Output the [X, Y] coordinate of the center of the cell containing the given text.  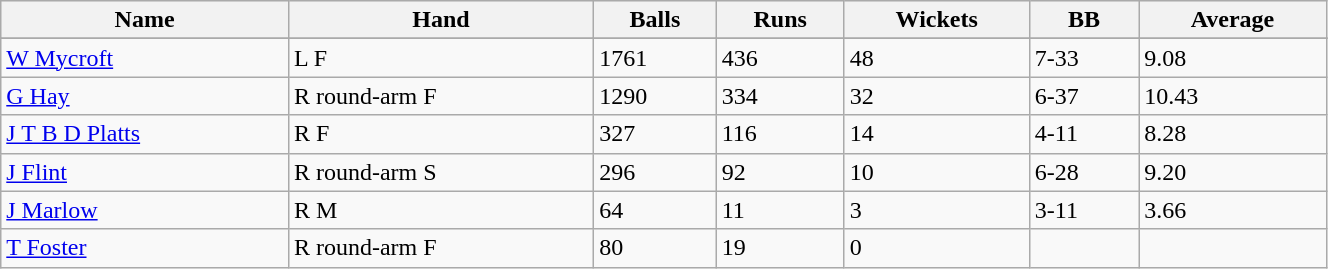
BB [1084, 20]
3.66 [1233, 210]
19 [780, 248]
3 [936, 210]
1761 [656, 58]
92 [780, 172]
14 [936, 134]
7-33 [1084, 58]
6-28 [1084, 172]
Wickets [936, 20]
64 [656, 210]
48 [936, 58]
R M [440, 210]
10.43 [1233, 96]
Name [145, 20]
9.20 [1233, 172]
1290 [656, 96]
334 [780, 96]
J T B D Platts [145, 134]
436 [780, 58]
3-11 [1084, 210]
11 [780, 210]
80 [656, 248]
J Flint [145, 172]
T Foster [145, 248]
R F [440, 134]
6-37 [1084, 96]
8.28 [1233, 134]
Hand [440, 20]
G Hay [145, 96]
L F [440, 58]
10 [936, 172]
327 [656, 134]
296 [656, 172]
116 [780, 134]
R round-arm S [440, 172]
Average [1233, 20]
W Mycroft [145, 58]
Balls [656, 20]
32 [936, 96]
J Marlow [145, 210]
0 [936, 248]
9.08 [1233, 58]
Runs [780, 20]
4-11 [1084, 134]
